Extract the [x, y] coordinate from the center of the cell holding the provided text.  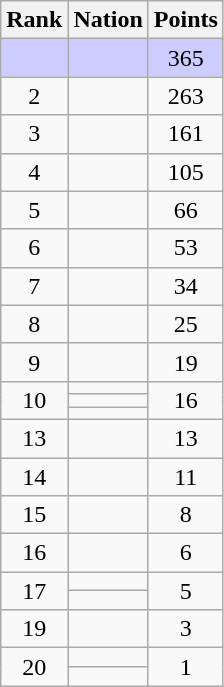
14 [34, 477]
Rank [34, 20]
263 [186, 96]
17 [34, 591]
53 [186, 248]
34 [186, 286]
9 [34, 362]
4 [34, 172]
10 [34, 400]
11 [186, 477]
105 [186, 172]
20 [34, 667]
15 [34, 515]
25 [186, 324]
66 [186, 210]
365 [186, 58]
Points [186, 20]
161 [186, 134]
1 [186, 667]
2 [34, 96]
Nation [108, 20]
7 [34, 286]
